From the cell containing the given text, extract its center point as [X, Y] coordinate. 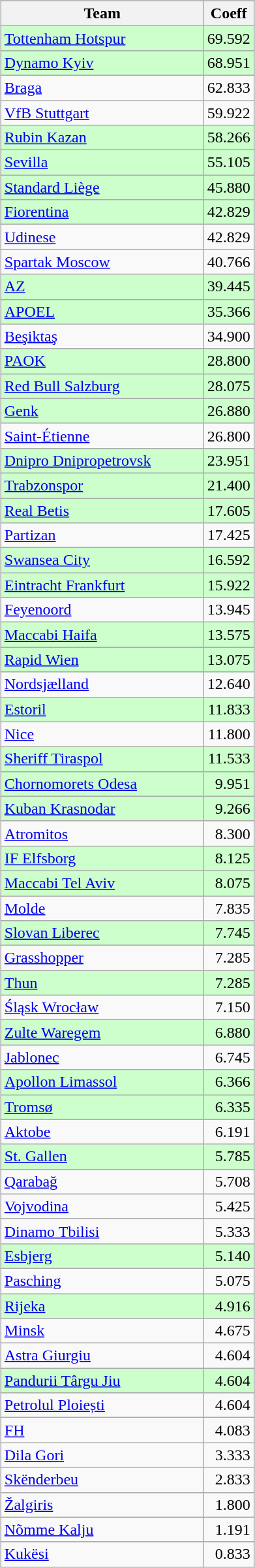
11.800 [228, 734]
4.916 [228, 1305]
0.833 [228, 1554]
11.533 [228, 759]
Dynamo Kyiv [102, 63]
Nordsjælland [102, 684]
6.191 [228, 1132]
34.900 [228, 336]
Atromitos [102, 833]
Partizan [102, 536]
FH [102, 1430]
VfB Stuttgart [102, 113]
Thun [102, 983]
Qarabağ [102, 1181]
69.592 [228, 38]
11.833 [228, 709]
2.833 [228, 1480]
Genk [102, 411]
58.266 [228, 138]
Red Bull Salzburg [102, 386]
7.835 [228, 908]
St. Gallen [102, 1157]
Dnipro Dnipropetrovsk [102, 460]
AZ [102, 287]
IF Elfsborg [102, 858]
21.400 [228, 485]
Team [102, 13]
Dila Gori [102, 1455]
Pandurii Târgu Jiu [102, 1381]
5.140 [228, 1256]
Slovan Liberec [102, 933]
17.605 [228, 510]
Jablonec [102, 1057]
23.951 [228, 460]
5.333 [228, 1231]
Estoril [102, 709]
3.333 [228, 1455]
Rijeka [102, 1305]
6.335 [228, 1107]
Tromsø [102, 1107]
Trabzonspor [102, 485]
Pasching [102, 1281]
Saint-Étienne [102, 436]
8.125 [228, 858]
16.592 [228, 560]
Swansea City [102, 560]
Udinese [102, 237]
Minsk [102, 1331]
5.075 [228, 1281]
Coeff [228, 13]
Maccabi Haifa [102, 635]
Beşiktaş [102, 336]
1.191 [228, 1529]
PAOK [102, 361]
Petrolul Ploiești [102, 1405]
4.083 [228, 1430]
Dinamo Tbilisi [102, 1231]
Sheriff Tiraspol [102, 759]
8.300 [228, 833]
13.075 [228, 660]
Sevilla [102, 163]
26.880 [228, 411]
Nice [102, 734]
45.880 [228, 187]
9.266 [228, 808]
12.640 [228, 684]
Standard Liège [102, 187]
40.766 [228, 262]
Nõmme Kalju [102, 1529]
Zulte Waregem [102, 1032]
62.833 [228, 88]
Skënderbeu [102, 1480]
55.105 [228, 163]
5.785 [228, 1157]
Astra Giurgiu [102, 1356]
9.951 [228, 784]
13.945 [228, 610]
17.425 [228, 536]
Kuban Krasnodar [102, 808]
13.575 [228, 635]
6.366 [228, 1082]
Śląsk Wrocław [102, 1008]
Vojvodina [102, 1206]
35.366 [228, 312]
APOEL [102, 312]
28.075 [228, 386]
Rubin Kazan [102, 138]
Real Betis [102, 510]
Tottenham Hotspur [102, 38]
Braga [102, 88]
Kukësi [102, 1554]
Chornomorets Odesa [102, 784]
7.745 [228, 933]
5.425 [228, 1206]
Žalgiris [102, 1505]
Aktobe [102, 1132]
Apollon Limassol [102, 1082]
Grasshopper [102, 958]
Maccabi Tel Aviv [102, 883]
Feyenoord [102, 610]
6.880 [228, 1032]
Fiorentina [102, 212]
68.951 [228, 63]
Rapid Wien [102, 660]
26.800 [228, 436]
7.150 [228, 1008]
39.445 [228, 287]
Molde [102, 908]
4.675 [228, 1331]
15.922 [228, 585]
6.745 [228, 1057]
8.075 [228, 883]
28.800 [228, 361]
59.922 [228, 113]
1.800 [228, 1505]
Eintracht Frankfurt [102, 585]
5.708 [228, 1181]
Esbjerg [102, 1256]
Spartak Moscow [102, 262]
